Identify which cell holds the provided text, then report its [x, y] central coordinate. 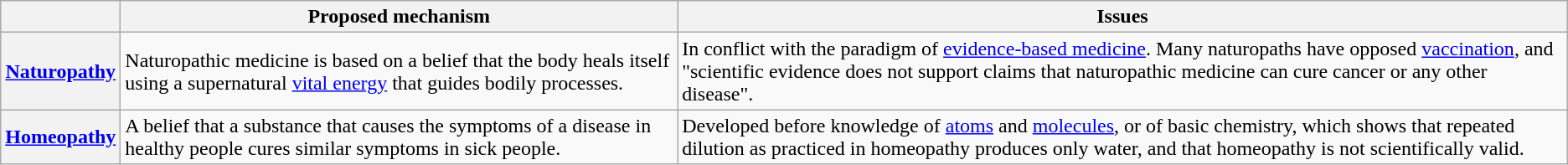
Naturopathic medicine is based on a belief that the body heals itself using a supernatural vital energy that guides bodily processes. [399, 71]
Proposed mechanism [399, 17]
A belief that a substance that causes the symptoms of a disease in healthy people cures similar symptoms in sick people. [399, 137]
Naturopathy [60, 71]
Issues [1122, 17]
Homeopathy [60, 137]
